Pinpoint the cell where the given text exists, returning its (x, y) midpoint coordinate. 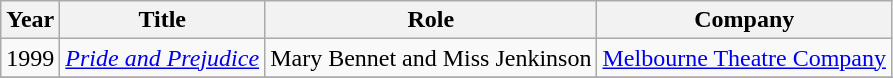
Melbourne Theatre Company (744, 58)
Mary Bennet and Miss Jenkinson (431, 58)
Role (431, 20)
Year (30, 20)
Title (162, 20)
Company (744, 20)
1999 (30, 58)
Pride and Prejudice (162, 58)
